Return the [X, Y] coordinate for the center point of the cell that contains the specified text.  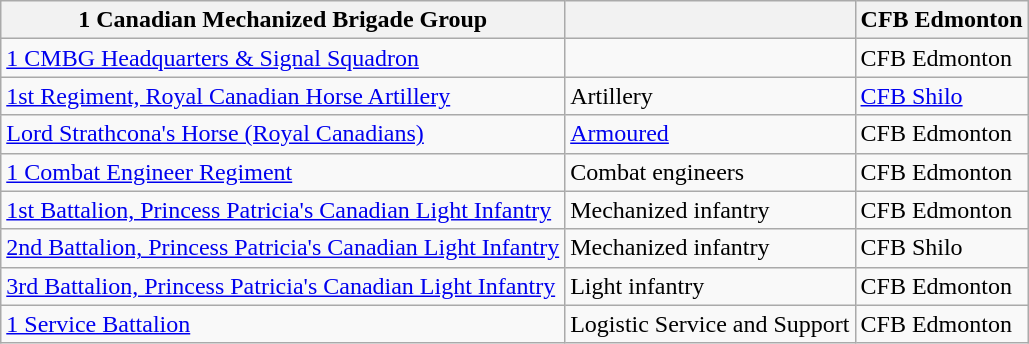
Logistic Service and Support [710, 324]
Light infantry [710, 286]
Armoured [710, 134]
Combat engineers [710, 172]
1 Canadian Mechanized Brigade Group [283, 20]
1st Battalion, Princess Patricia's Canadian Light Infantry [283, 210]
1 CMBG Headquarters & Signal Squadron [283, 58]
1 Service Battalion [283, 324]
3rd Battalion, Princess Patricia's Canadian Light Infantry [283, 286]
1st Regiment, Royal Canadian Horse Artillery [283, 96]
Artillery [710, 96]
2nd Battalion, Princess Patricia's Canadian Light Infantry [283, 248]
Lord Strathcona's Horse (Royal Canadians) [283, 134]
1 Combat Engineer Regiment [283, 172]
